Pinpoint the cell where the given text exists, returning its (X, Y) midpoint coordinate. 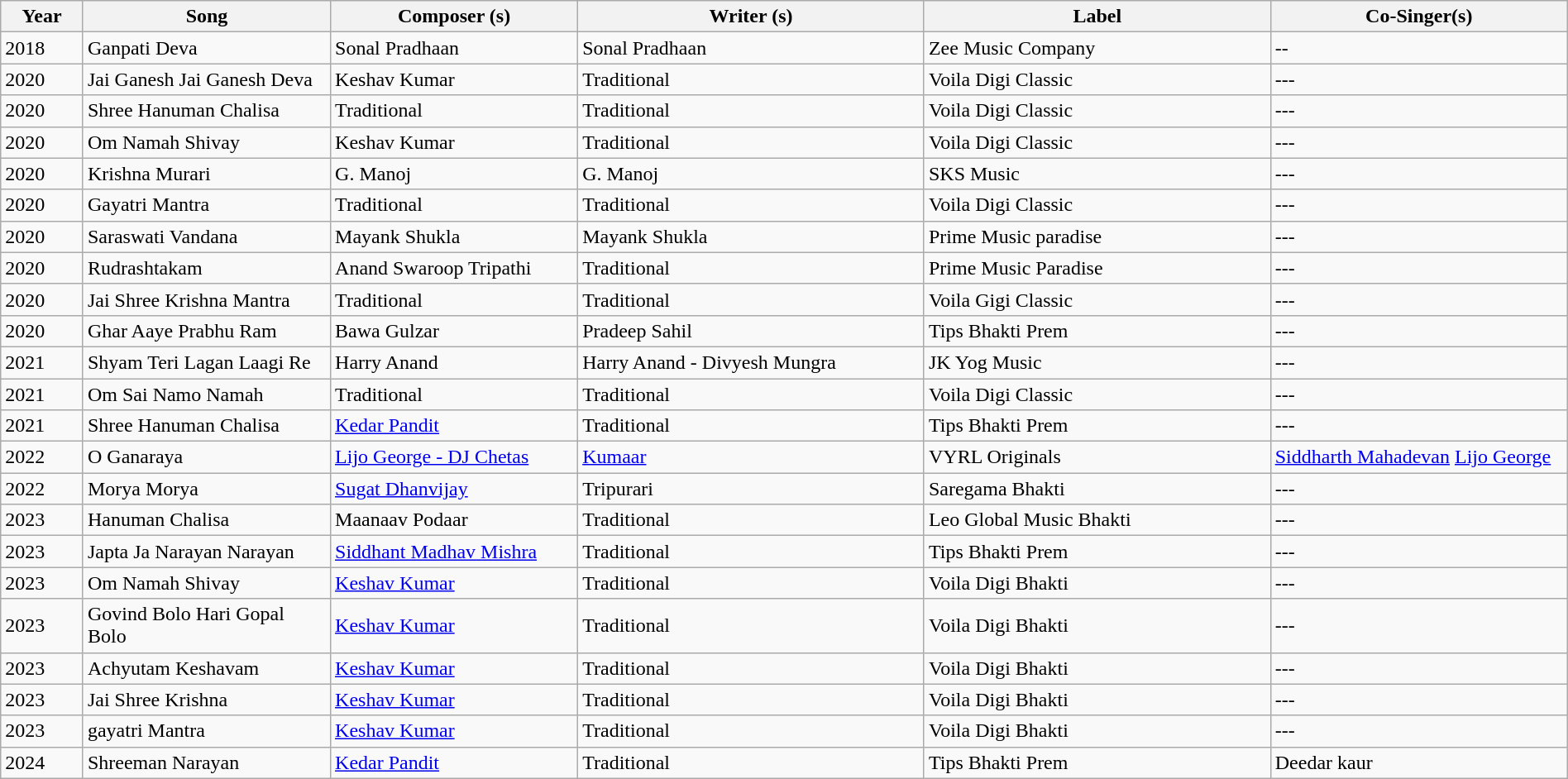
Gayatri Mantra (207, 205)
Japta Ja Narayan Narayan (207, 552)
Rudrashtakam (207, 268)
Jai Ganesh Jai Ganesh Deva (207, 79)
Bawa Gulzar (455, 331)
Om Sai Namo Namah (207, 394)
gayatri Mantra (207, 731)
Harry Anand - Divyesh Mungra (751, 362)
O Ganaraya (207, 457)
Govind Bolo Hari Gopal Bolo (207, 625)
Saregama Bhakti (1097, 489)
Morya Morya (207, 489)
SKS Music (1097, 174)
Shreeman Narayan (207, 762)
Composer (s) (455, 17)
JK Yog Music (1097, 362)
Pradeep Sahil (751, 331)
Voila Gigi Classic (1097, 299)
Saraswati Vandana (207, 237)
Writer (s) (751, 17)
Siddhant Madhav Mishra (455, 552)
2018 (42, 48)
Jai Shree Krishna (207, 700)
Hanuman Chalisa (207, 520)
Siddharth Mahadevan Lijo George (1419, 457)
Lijo George - DJ Chetas (455, 457)
-- (1419, 48)
Harry Anand (455, 362)
Maanaav Podaar (455, 520)
Kumaar (751, 457)
Leo Global Music Bhakti (1097, 520)
Anand Swaroop Tripathi (455, 268)
Co-Singer(s) (1419, 17)
Krishna Murari (207, 174)
Jai Shree Krishna Mantra (207, 299)
Prime Music Paradise (1097, 268)
Label (1097, 17)
Prime Music paradise (1097, 237)
Song (207, 17)
Achyutam Keshavam (207, 668)
Zee Music Company (1097, 48)
Year (42, 17)
Tripurari (751, 489)
Ganpati Deva (207, 48)
Sugat Dhanvijay (455, 489)
VYRL Originals (1097, 457)
Shyam Teri Lagan Laagi Re (207, 362)
Deedar kaur (1419, 762)
Ghar Aaye Prabhu Ram (207, 331)
2024 (42, 762)
